Identify which cell holds the provided text, then report its [x, y] central coordinate. 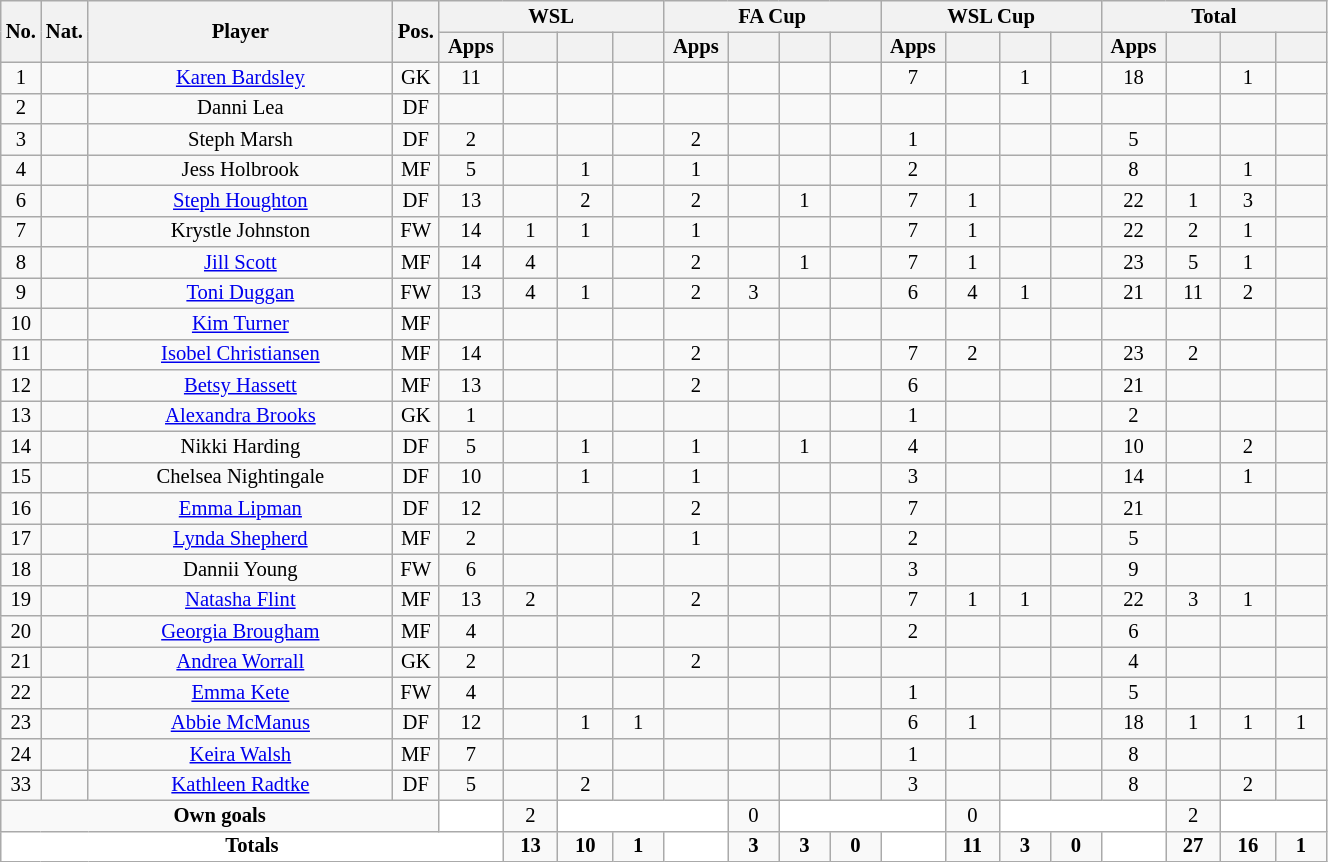
Pos. [416, 31]
20 [21, 632]
FA Cup [772, 16]
Keira Walsh [240, 754]
Alexandra Brooks [240, 416]
Emma Lipman [240, 508]
Nat. [64, 31]
Krystle Johnston [240, 232]
Own goals [220, 816]
Player [240, 31]
Jill Scott [240, 262]
WSL [552, 16]
17 [21, 538]
15 [21, 478]
27 [1194, 846]
Karen Bardsley [240, 78]
Danni Lea [240, 108]
Steph Houghton [240, 200]
33 [21, 784]
Kim Turner [240, 324]
Chelsea Nightingale [240, 478]
Total [1214, 16]
Totals [252, 846]
19 [21, 600]
No. [21, 31]
Dannii Young [240, 570]
Emma Kete [240, 692]
Betsy Hassett [240, 386]
24 [21, 754]
Lynda Shepherd [240, 538]
Abbie McManus [240, 724]
Toni Duggan [240, 292]
Nikki Harding [240, 446]
Jess Holbrook [240, 170]
Andrea Worrall [240, 662]
Steph Marsh [240, 140]
Kathleen Radtke [240, 784]
Natasha Flint [240, 600]
WSL Cup [992, 16]
Georgia Brougham [240, 632]
Isobel Christiansen [240, 354]
